Identify which cell holds the provided text, then report its [x, y] central coordinate. 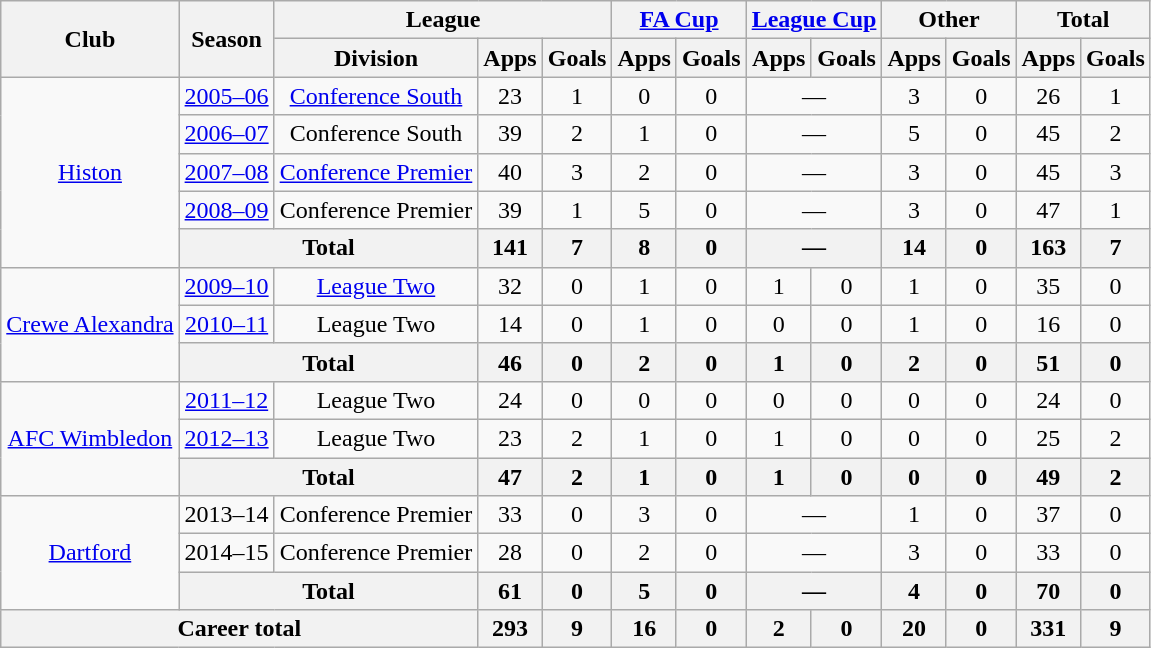
32 [510, 286]
37 [1048, 515]
46 [510, 362]
Division [376, 58]
331 [1048, 629]
Histon [90, 172]
Career total [240, 629]
2007–08 [226, 172]
2011–12 [226, 400]
Crewe Alexandra [90, 324]
28 [510, 553]
2012–13 [226, 438]
2008–09 [226, 210]
51 [1048, 362]
35 [1048, 286]
2005–06 [226, 96]
25 [1048, 438]
26 [1048, 96]
Season [226, 39]
141 [510, 248]
2013–14 [226, 515]
Club [90, 39]
61 [510, 591]
AFC Wimbledon [90, 438]
8 [644, 248]
70 [1048, 591]
4 [914, 591]
League Cup [814, 20]
Dartford [90, 553]
League [443, 20]
2009–10 [226, 286]
FA Cup [679, 20]
293 [510, 629]
49 [1048, 477]
2014–15 [226, 553]
163 [1048, 248]
40 [510, 172]
20 [914, 629]
2010–11 [226, 324]
Other [949, 20]
2006–07 [226, 134]
